Output the (X, Y) coordinate of the center of the cell containing the given text.  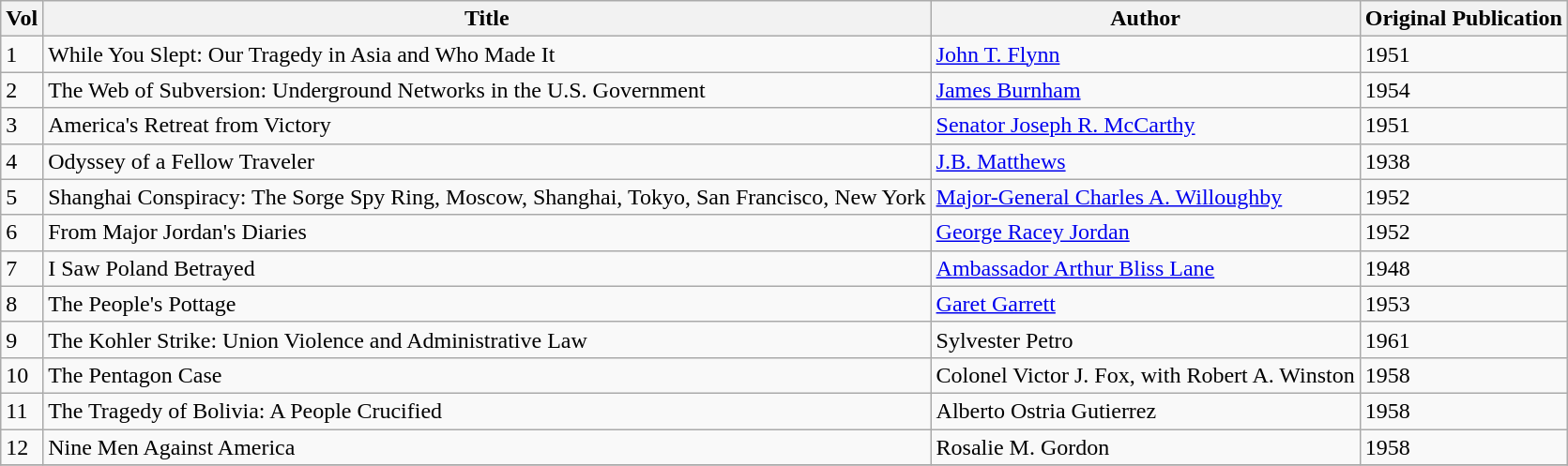
The Kohler Strike: Union Violence and Administrative Law (487, 339)
Rosalie M. Gordon (1145, 447)
Major-General Charles A. Willoughby (1145, 197)
The Tragedy of Bolivia: A People Crucified (487, 411)
1961 (1464, 339)
George Racey Jordan (1145, 233)
1954 (1464, 90)
Sylvester Petro (1145, 339)
Title (487, 19)
6 (23, 233)
Alberto Ostria Gutierrez (1145, 411)
The People's Pottage (487, 304)
Senator Joseph R. McCarthy (1145, 126)
7 (23, 268)
Colonel Victor J. Fox, with Robert A. Winston (1145, 375)
From Major Jordan's Diaries (487, 233)
I Saw Poland Betrayed (487, 268)
1953 (1464, 304)
Garet Garrett (1145, 304)
The Pentagon Case (487, 375)
10 (23, 375)
John T. Flynn (1145, 54)
America's Retreat from Victory (487, 126)
1948 (1464, 268)
Vol (23, 19)
While You Slept: Our Tragedy in Asia and Who Made It (487, 54)
3 (23, 126)
The Web of Subversion: Underground Networks in the U.S. Government (487, 90)
1 (23, 54)
1938 (1464, 161)
12 (23, 447)
Original Publication (1464, 19)
J.B. Matthews (1145, 161)
5 (23, 197)
9 (23, 339)
Ambassador Arthur Bliss Lane (1145, 268)
Odyssey of a Fellow Traveler (487, 161)
James Burnham (1145, 90)
8 (23, 304)
Shanghai Conspiracy: The Sorge Spy Ring, Moscow, Shanghai, Tokyo, San Francisco, New York (487, 197)
4 (23, 161)
Author (1145, 19)
11 (23, 411)
2 (23, 90)
Nine Men Against America (487, 447)
